For the text-containing cell, return its midpoint in [X, Y] coordinate format. 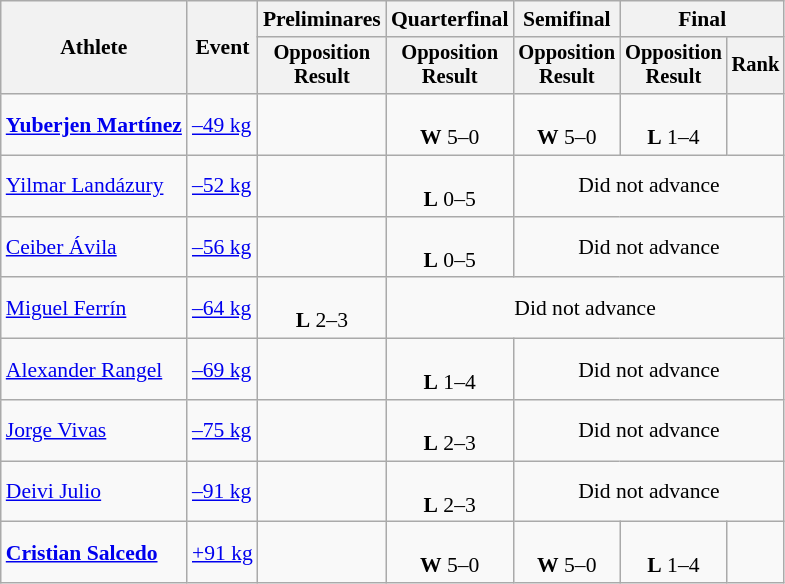
–69 kg [222, 370]
–49 kg [222, 124]
+91 kg [222, 552]
Semifinal [566, 19]
Miguel Ferrín [94, 308]
Preliminares [322, 19]
–56 kg [222, 248]
–75 kg [222, 430]
Jorge Vivas [94, 430]
Ceiber Ávila [94, 248]
–52 kg [222, 186]
–91 kg [222, 492]
Cristian Salcedo [94, 552]
Event [222, 48]
Yilmar Landázury [94, 186]
Athlete [94, 48]
Yuberjen Martínez [94, 124]
–64 kg [222, 308]
Rank [756, 66]
Deivi Julio [94, 492]
Final [702, 19]
Quarterfinal [450, 19]
Alexander Rangel [94, 370]
